Locate the cell with the specified text and output its [x, y] center coordinate. 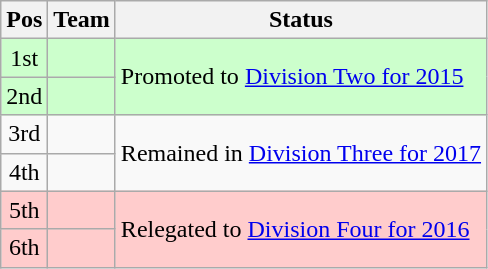
Remained in Division Three for 2017 [300, 153]
3rd [24, 134]
4th [24, 172]
Status [300, 20]
6th [24, 248]
5th [24, 210]
Team [82, 20]
2nd [24, 96]
Promoted to Division Two for 2015 [300, 77]
Pos [24, 20]
Relegated to Division Four for 2016 [300, 229]
1st [24, 58]
